Detect which cell encompasses the target text, then output its [x, y] center coordinate. 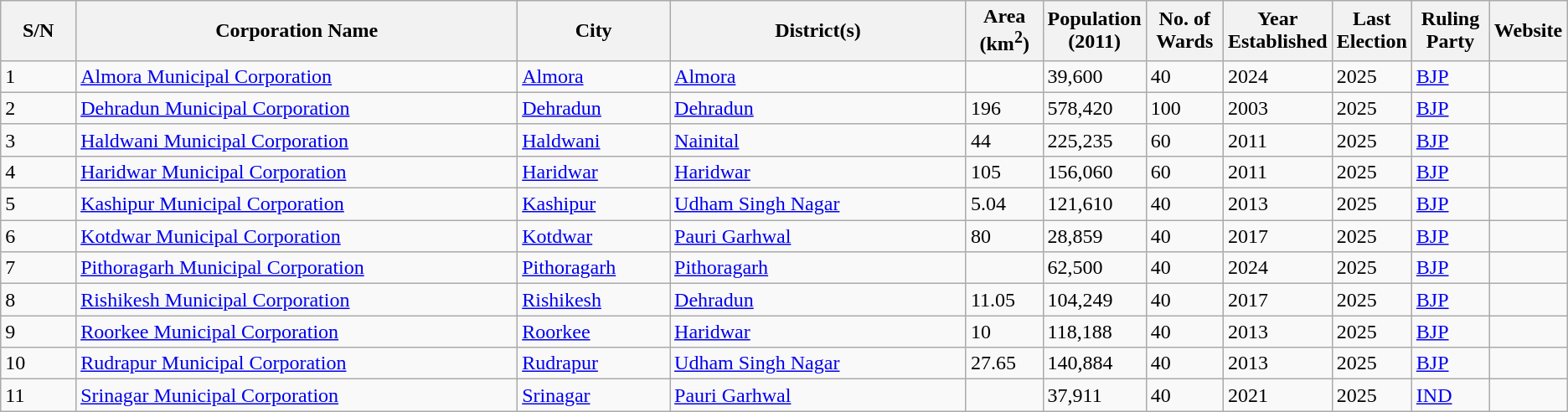
44 [1004, 140]
5.04 [1004, 204]
Area (km2) [1004, 31]
28,859 [1094, 236]
37,911 [1094, 395]
62,500 [1094, 268]
Rishikesh Municipal Corporation [297, 300]
Roorkee Municipal Corporation [297, 332]
2 [39, 108]
Haldwani Municipal Corporation [297, 140]
11.05 [1004, 300]
11 [39, 395]
2021 [1277, 395]
1 [39, 76]
118,188 [1094, 332]
104,249 [1094, 300]
Srinagar [594, 395]
Population (2011) [1094, 31]
Rishikesh [594, 300]
7 [39, 268]
6 [39, 236]
9 [39, 332]
Website [1529, 31]
Kashipur [594, 204]
27.65 [1004, 363]
Srinagar Municipal Corporation [297, 395]
Kotdwar Municipal Corporation [297, 236]
No. of Wards [1184, 31]
3 [39, 140]
39,600 [1094, 76]
Dehradun Municipal Corporation [297, 108]
City [594, 31]
Kashipur Municipal Corporation [297, 204]
578,420 [1094, 108]
121,610 [1094, 204]
Ruling Party [1450, 31]
Kotdwar [594, 236]
Last Election [1372, 31]
Almora Municipal Corporation [297, 76]
4 [39, 172]
Rudrapur Municipal Corporation [297, 363]
100 [1184, 108]
8 [39, 300]
225,235 [1094, 140]
Year Established [1277, 31]
District(s) [818, 31]
Rudrapur [594, 363]
Pithoragarh Municipal Corporation [297, 268]
156,060 [1094, 172]
IND [1450, 395]
140,884 [1094, 363]
Haridwar Municipal Corporation [297, 172]
2003 [1277, 108]
5 [39, 204]
S/N [39, 31]
105 [1004, 172]
196 [1004, 108]
Corporation Name [297, 31]
Haldwani [594, 140]
Roorkee [594, 332]
80 [1004, 236]
Nainital [818, 140]
